Search for the cell housing the specified text and yield its (x, y) center coordinate. 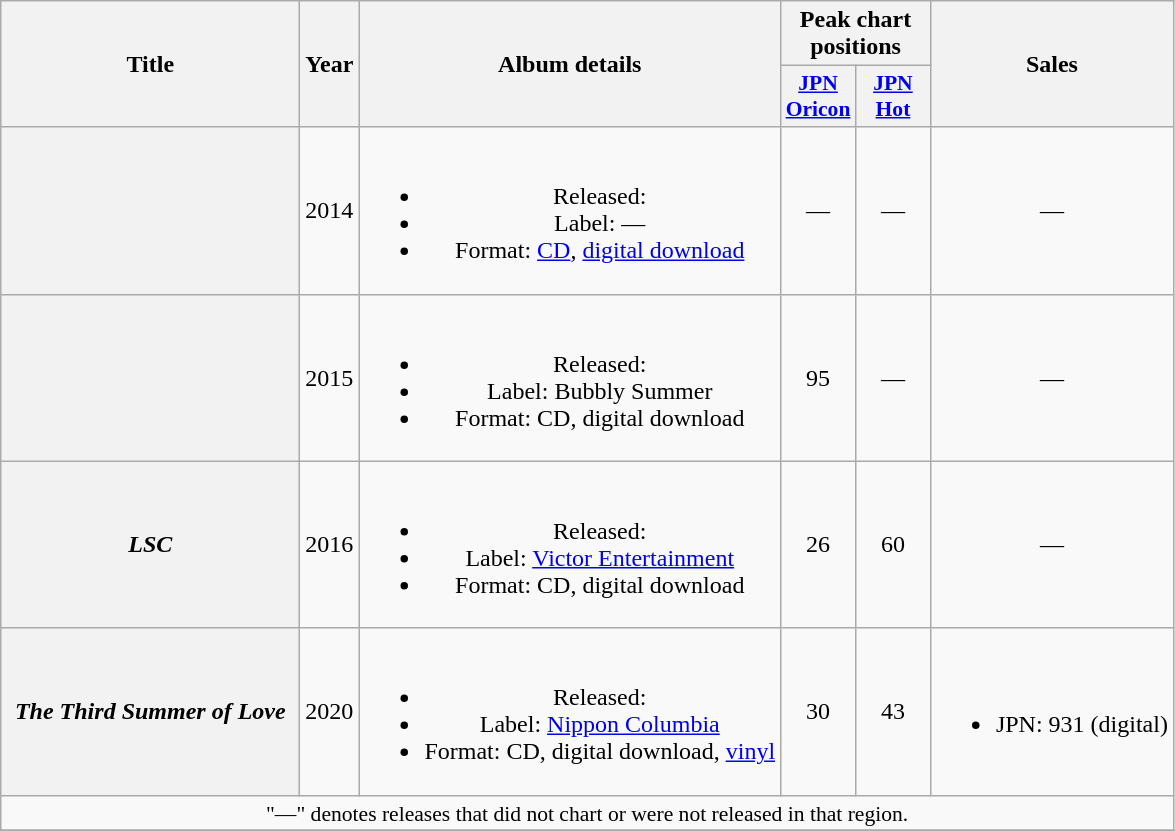
JPN: 931 (digital) (1052, 712)
Peak chart positions (856, 34)
2020 (330, 712)
Title (150, 64)
60 (892, 544)
Released: Label: Nippon ColumbiaFormat: CD, digital download, vinyl (570, 712)
Released: Label: —Format: CD, digital download (570, 210)
Album details (570, 64)
95 (818, 378)
2015 (330, 378)
Year (330, 64)
2014 (330, 210)
Sales (1052, 64)
2016 (330, 544)
26 (818, 544)
JPNOricon (818, 96)
Released: Label: Victor EntertainmentFormat: CD, digital download (570, 544)
The Third Summer of Love (150, 712)
"—" denotes releases that did not chart or were not released in that region. (588, 813)
JPNHot (892, 96)
30 (818, 712)
43 (892, 712)
LSC (150, 544)
Released: Label: Bubbly SummerFormat: CD, digital download (570, 378)
